Pinpoint the cell where the given text exists, returning its (x, y) midpoint coordinate. 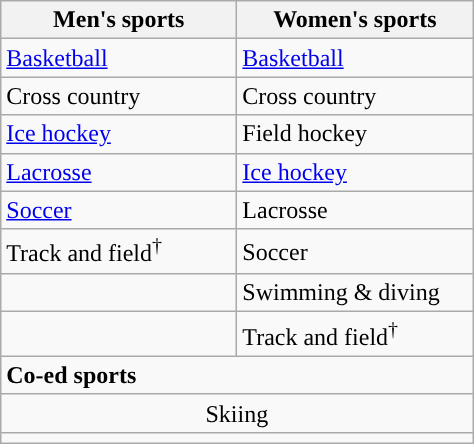
Co-ed sports (237, 375)
Skiing (237, 413)
Men's sports (119, 20)
Field hockey (355, 134)
Swimming & diving (355, 293)
Women's sports (355, 20)
